Detect which cell encompasses the target text, then output its [x, y] center coordinate. 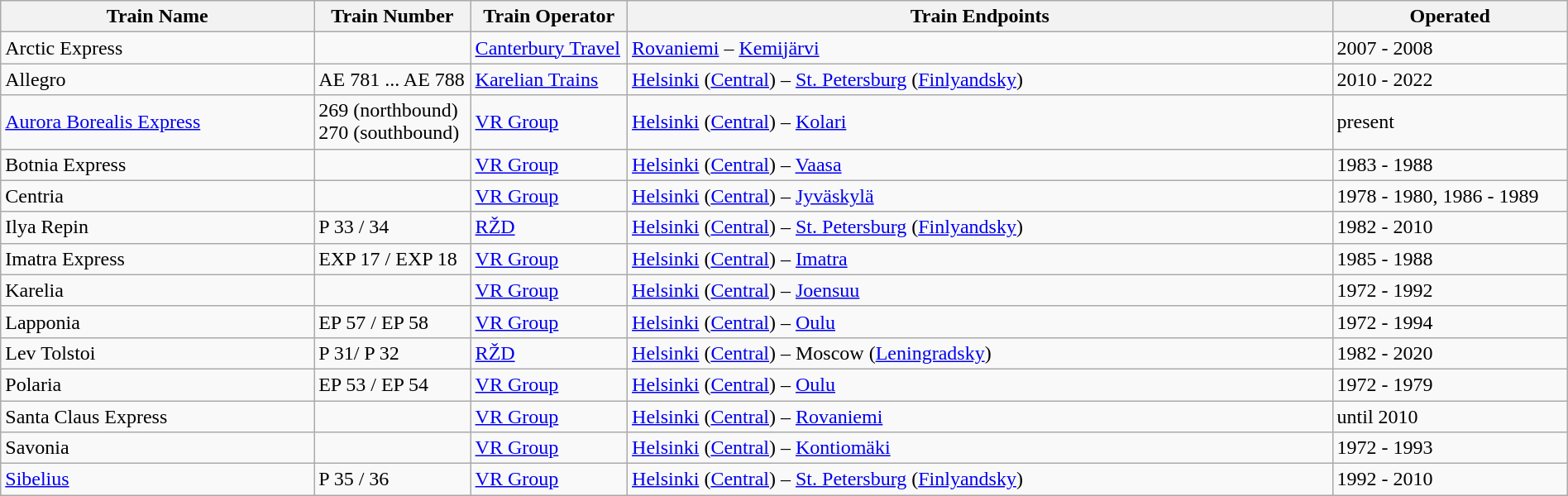
1978 - 1980, 1986 - 1989 [1450, 196]
1972 - 1979 [1450, 384]
Allegro [157, 79]
Helsinki (Central) – Kolari [981, 122]
Ilya Repin [157, 227]
EXP 17 / EXP 18 [392, 259]
AE 781 ... AE 788 [392, 79]
Arctic Express [157, 48]
Canterbury Travel [549, 48]
Savonia [157, 448]
EP 57 / EP 58 [392, 322]
P 35 / 36 [392, 479]
Santa Claus Express [157, 416]
Karelia [157, 290]
until 2010 [1450, 416]
1992 - 2010 [1450, 479]
Lapponia [157, 322]
Helsinki (Central) – Imatra [981, 259]
1972 - 1993 [1450, 448]
Operated [1450, 17]
EP 53 / EP 54 [392, 384]
Helsinki (Central) – Moscow (Leningradsky) [981, 353]
Karelian Trains [549, 79]
1972 - 1992 [1450, 290]
present [1450, 122]
Botnia Express [157, 165]
1983 - 1988 [1450, 165]
Lev Tolstoi [157, 353]
1972 - 1994 [1450, 322]
Sibelius [157, 479]
1982 - 2020 [1450, 353]
1982 - 2010 [1450, 227]
Helsinki (Central) – Rovaniemi [981, 416]
2010 - 2022 [1450, 79]
Train Name [157, 17]
Helsinki (Central) – Kontiomäki [981, 448]
Rovaniemi – Kemijärvi [981, 48]
Imatra Express [157, 259]
Helsinki (Central) – Jyväskylä [981, 196]
P 33 / 34 [392, 227]
Polaria [157, 384]
269 (northbound)270 (southbound) [392, 122]
Train Operator [549, 17]
2007 - 2008 [1450, 48]
P 31/ P 32 [392, 353]
Train Endpoints [981, 17]
Centria [157, 196]
Aurora Borealis Express [157, 122]
Helsinki (Central) – Joensuu [981, 290]
Helsinki (Central) – Vaasa [981, 165]
1985 - 1988 [1450, 259]
Train Number [392, 17]
